Locate the cell with the specified text and output its [X, Y] center coordinate. 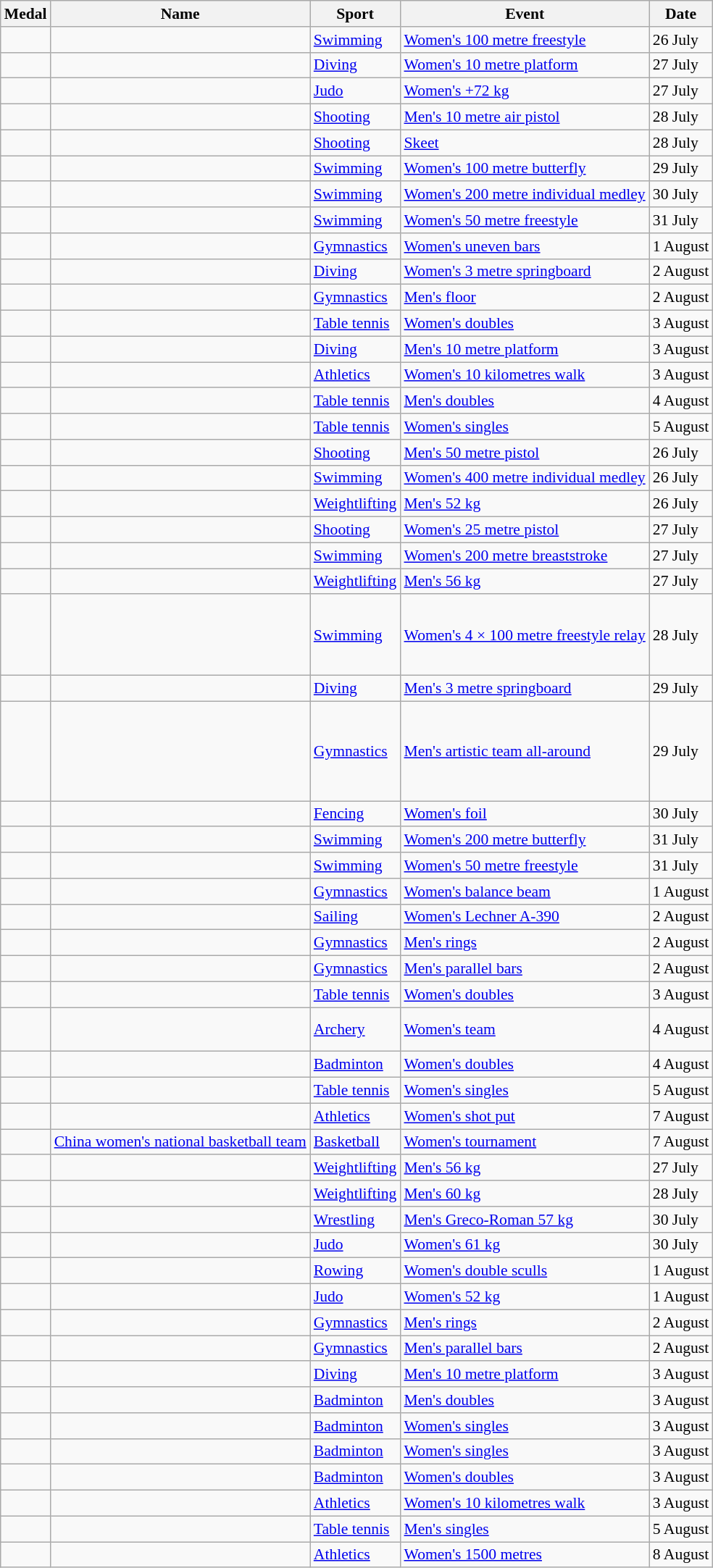
Rowing [355, 1271]
Women's team [525, 1030]
Wrestling [355, 1220]
8 August [681, 1555]
Men's singles [525, 1529]
Women's 200 metre individual medley [525, 195]
China women's national basketball team [180, 1142]
Medal [26, 14]
Basketball [355, 1142]
Women's 200 metre butterfly [525, 840]
Women's balance beam [525, 892]
Women's 52 kg [525, 1297]
Men's 10 metre air pistol [525, 117]
Men's artistic team all-around [525, 751]
Skeet [525, 143]
Women's uneven bars [525, 246]
Women's Lechner A-390 [525, 917]
Men's 50 metre pistol [525, 453]
Sailing [355, 917]
Women's 1500 metres [525, 1555]
Fencing [355, 814]
Women's +72 kg [525, 91]
Women's 25 metre pistol [525, 530]
Sport [355, 14]
Event [525, 14]
Archery [355, 1030]
Women's shot put [525, 1116]
Men's floor [525, 298]
Women's 100 metre freestyle [525, 40]
Women's 400 metre individual medley [525, 478]
Name [180, 14]
Men's 60 kg [525, 1194]
Women's 3 metre springboard [525, 272]
Women's tournament [525, 1142]
Women's 200 metre breaststroke [525, 555]
Women's 100 metre butterfly [525, 169]
Men's 52 kg [525, 504]
Men's 3 metre springboard [525, 689]
Women's double sculls [525, 1271]
Date [681, 14]
Women's 10 metre platform [525, 65]
Men's Greco-Roman 57 kg [525, 1220]
Women's 61 kg [525, 1245]
Women's 4 × 100 metre freestyle relay [525, 635]
Women's foil [525, 814]
